Provide the [X, Y] coordinate of the cell's center where the given text is located.  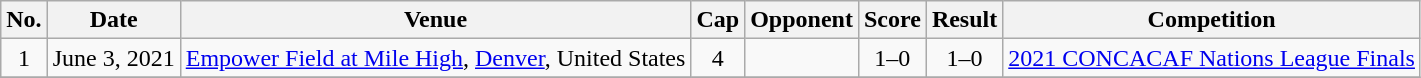
Competition [1212, 20]
Result [964, 20]
Venue [436, 20]
Cap [718, 20]
2021 CONCACAF Nations League Finals [1212, 58]
Opponent [802, 20]
Score [892, 20]
1 [24, 58]
Empower Field at Mile High, Denver, United States [436, 58]
Date [114, 20]
June 3, 2021 [114, 58]
No. [24, 20]
4 [718, 58]
